For the text-containing cell, return its midpoint in (X, Y) coordinate format. 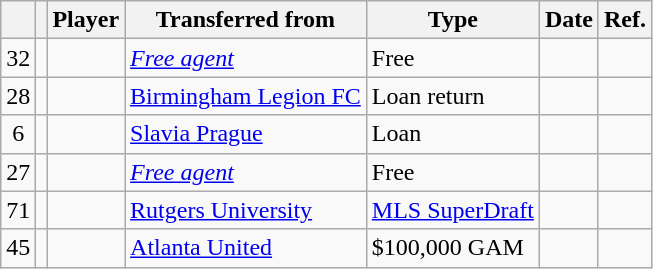
32 (18, 58)
$100,000 GAM (452, 248)
Player (86, 20)
28 (18, 96)
Slavia Prague (246, 134)
Birmingham Legion FC (246, 96)
Atlanta United (246, 248)
27 (18, 172)
6 (18, 134)
Rutgers University (246, 210)
Transferred from (246, 20)
Ref. (624, 20)
Loan return (452, 96)
Loan (452, 134)
45 (18, 248)
Date (568, 20)
Type (452, 20)
71 (18, 210)
MLS SuperDraft (452, 210)
